Search for the cell housing the specified text and yield its (X, Y) center coordinate. 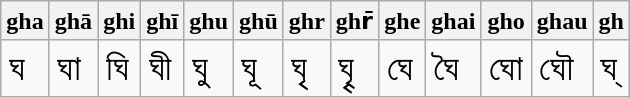
gha (25, 21)
ঘৃ (306, 68)
ghr (306, 21)
ghū (259, 21)
ঘে (402, 68)
ঘৄ (354, 68)
ঘূ (259, 68)
ghī (162, 21)
ঘা (73, 68)
ঘ্ (611, 68)
ঘ (25, 68)
ঘু (209, 68)
ঘি (120, 68)
ঘো (506, 68)
ghi (120, 21)
ghe (402, 21)
ghau (562, 21)
gh (611, 21)
ghr̄ (354, 21)
ঘৈ (454, 68)
ghai (454, 21)
ghā (73, 21)
ঘৌ (562, 68)
ghu (209, 21)
ঘী (162, 68)
gho (506, 21)
